Search for the cell housing the specified text and yield its (X, Y) center coordinate. 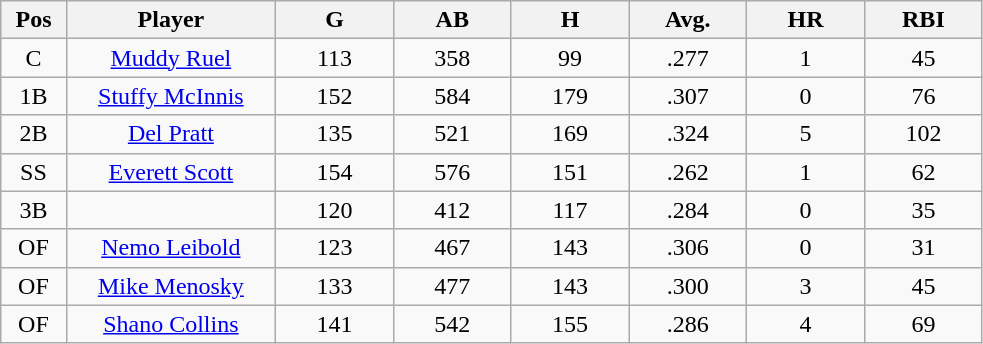
.300 (688, 286)
Pos (34, 20)
141 (335, 324)
5 (806, 134)
576 (452, 172)
155 (570, 324)
Mike Menosky (170, 286)
542 (452, 324)
135 (335, 134)
Del Pratt (170, 134)
H (570, 20)
.284 (688, 210)
.277 (688, 58)
C (34, 58)
169 (570, 134)
.286 (688, 324)
AB (452, 20)
113 (335, 58)
Muddy Ruel (170, 58)
1B (34, 96)
Shano Collins (170, 324)
35 (923, 210)
RBI (923, 20)
Player (170, 20)
584 (452, 96)
Avg. (688, 20)
76 (923, 96)
3B (34, 210)
Everett Scott (170, 172)
477 (452, 286)
.307 (688, 96)
521 (452, 134)
G (335, 20)
179 (570, 96)
.306 (688, 248)
117 (570, 210)
4 (806, 324)
62 (923, 172)
154 (335, 172)
31 (923, 248)
Nemo Leibold (170, 248)
358 (452, 58)
99 (570, 58)
.262 (688, 172)
151 (570, 172)
69 (923, 324)
SS (34, 172)
3 (806, 286)
467 (452, 248)
133 (335, 286)
152 (335, 96)
.324 (688, 134)
120 (335, 210)
Stuffy McInnis (170, 96)
102 (923, 134)
2B (34, 134)
HR (806, 20)
412 (452, 210)
123 (335, 248)
